From the cell containing the given text, extract its center point as (x, y) coordinate. 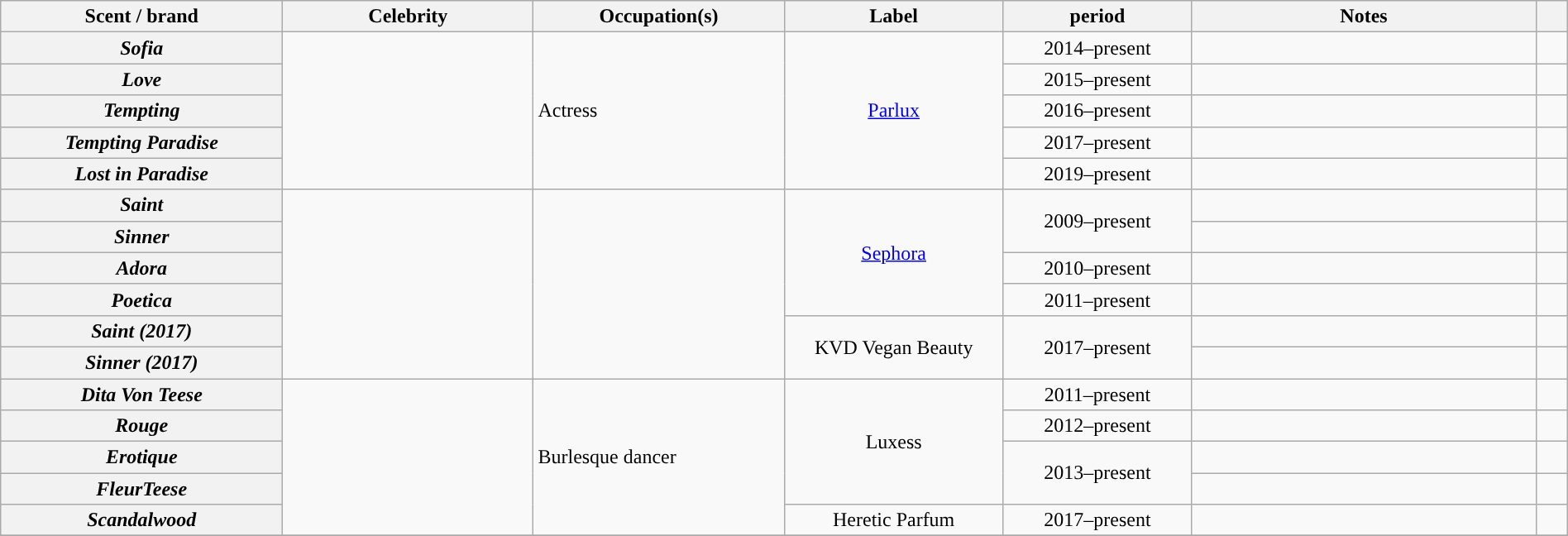
Sinner (142, 237)
Parlux (893, 111)
2015–present (1097, 79)
Luxess (893, 442)
Actress (658, 111)
Love (142, 79)
Tempting Paradise (142, 142)
Sofia (142, 48)
FleurTeese (142, 489)
2014–present (1097, 48)
Celebrity (409, 17)
Saint (142, 205)
Sinner (2017) (142, 362)
Rouge (142, 426)
Lost in Paradise (142, 174)
2009–present (1097, 221)
Notes (1365, 17)
Dita Von Teese (142, 395)
2010–present (1097, 268)
Sephora (893, 252)
Erotique (142, 457)
Burlesque dancer (658, 457)
period (1097, 17)
Tempting (142, 111)
2016–present (1097, 111)
Saint (2017) (142, 331)
Poetica (142, 299)
Occupation(s) (658, 17)
2012–present (1097, 426)
Heretic Parfum (893, 520)
KVD Vegan Beauty (893, 347)
Label (893, 17)
Scandalwood (142, 520)
Adora (142, 268)
2019–present (1097, 174)
Scent / brand (142, 17)
2013–present (1097, 473)
